From the cell containing the given text, extract its center point as (X, Y) coordinate. 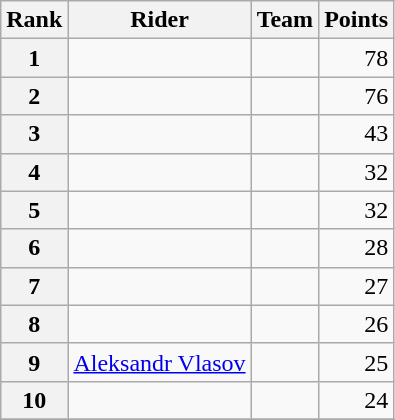
28 (356, 248)
Team (285, 20)
6 (34, 248)
78 (356, 58)
5 (34, 210)
26 (356, 324)
Rank (34, 20)
24 (356, 400)
Aleksandr Vlasov (160, 362)
9 (34, 362)
76 (356, 96)
4 (34, 172)
43 (356, 134)
27 (356, 286)
25 (356, 362)
3 (34, 134)
Rider (160, 20)
8 (34, 324)
1 (34, 58)
7 (34, 286)
2 (34, 96)
10 (34, 400)
Points (356, 20)
